Pinpoint the cell where the given text exists, returning its (X, Y) midpoint coordinate. 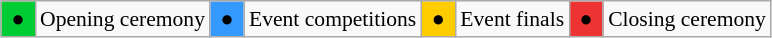
Event competitions (332, 19)
Event finals (512, 19)
Opening ceremony (122, 19)
Closing ceremony (687, 19)
